Return [X, Y] of the center of cell containing provided text 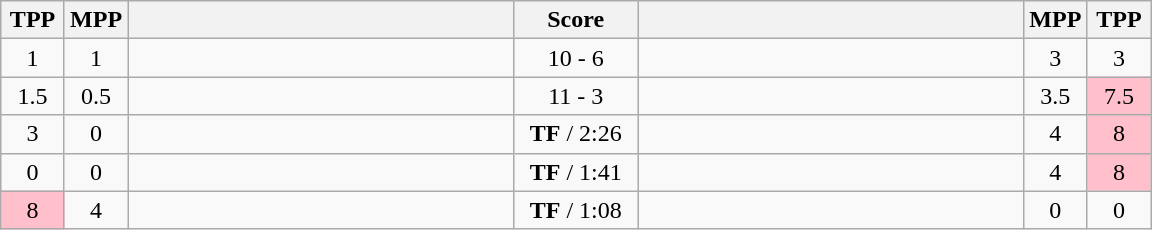
7.5 [1119, 96]
0.5 [96, 96]
Score [576, 20]
TF / 1:41 [576, 172]
TF / 2:26 [576, 134]
3.5 [1056, 96]
TF / 1:08 [576, 210]
11 - 3 [576, 96]
1.5 [33, 96]
10 - 6 [576, 58]
